Pinpoint the cell where the given text exists, returning its [x, y] midpoint coordinate. 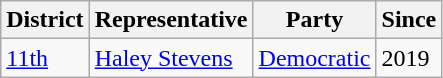
Haley Stevens [171, 58]
District [45, 20]
Representative [171, 20]
Democratic [314, 58]
Since [409, 20]
11th [45, 58]
Party [314, 20]
2019 [409, 58]
